Output the [x, y] coordinate of the center of the cell containing the given text.  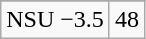
NSU −3.5 [56, 20]
48 [126, 20]
